Capture the cell that displays the provided text and extract its [X, Y] central coordinate. 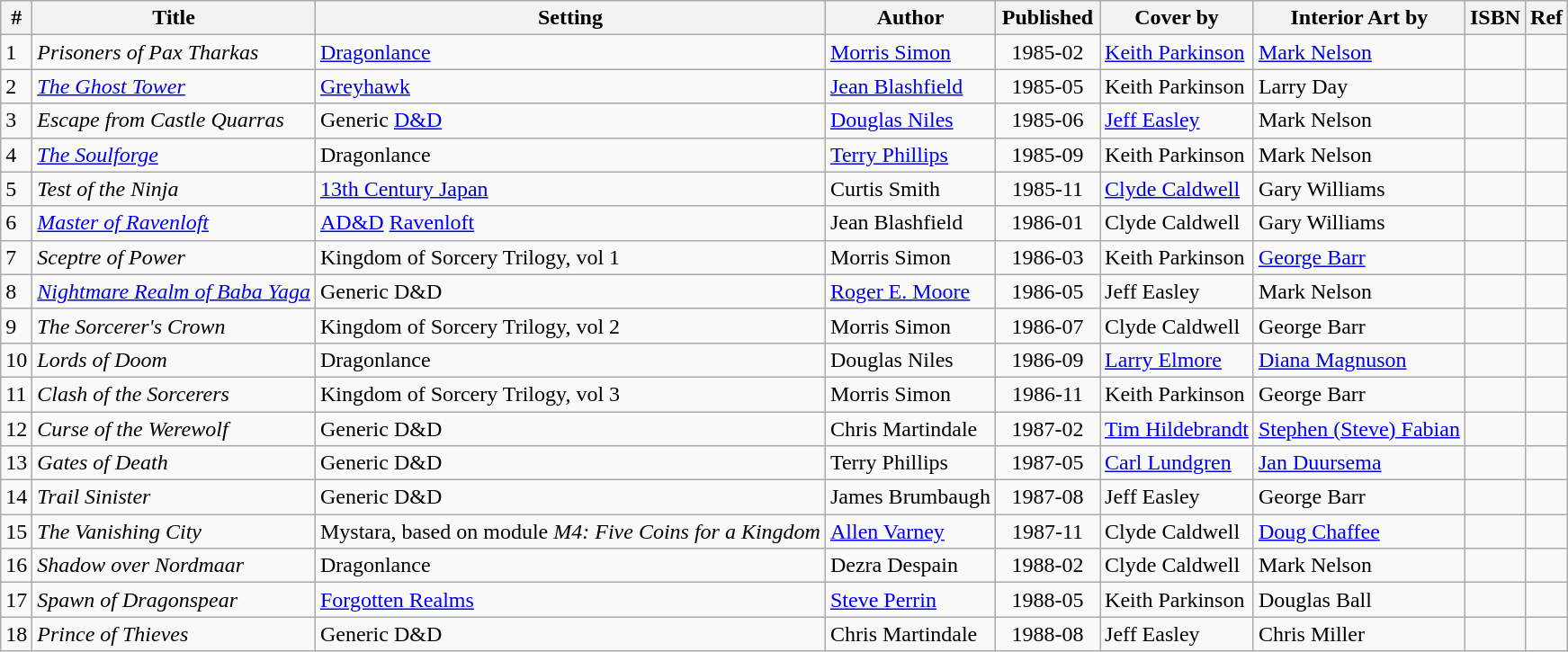
1988-05 [1047, 600]
Sceptre of Power [175, 257]
Clash of the Sorcerers [175, 394]
Roger E. Moore [910, 291]
Steve Perrin [910, 600]
Trail Sinister [175, 497]
Gates of Death [175, 463]
Author [910, 18]
Mystara, based on module M4: Five Coins for a Kingdom [570, 531]
Published [1047, 18]
ISBN [1495, 18]
13th Century Japan [570, 189]
8 [16, 291]
1987-11 [1047, 531]
1987-02 [1047, 429]
1987-08 [1047, 497]
The Ghost Tower [175, 86]
Lords of Doom [175, 360]
7 [16, 257]
1986-07 [1047, 326]
Cover by [1177, 18]
Allen Varney [910, 531]
Kingdom of Sorcery Trilogy, vol 3 [570, 394]
1986-09 [1047, 360]
Diana Magnuson [1358, 360]
Master of Ravenloft [175, 223]
Jan Duursema [1358, 463]
Dezra Despain [910, 566]
1987-05 [1047, 463]
4 [16, 155]
6 [16, 223]
Interior Art by [1358, 18]
Spawn of Dragonspear [175, 600]
Shadow over Nordmaar [175, 566]
5 [16, 189]
Ref [1547, 18]
Curtis Smith [910, 189]
1988-08 [1047, 634]
3 [16, 121]
1986-05 [1047, 291]
18 [16, 634]
2 [16, 86]
Curse of the Werewolf [175, 429]
Kingdom of Sorcery Trilogy, vol 2 [570, 326]
Kingdom of Sorcery Trilogy, vol 1 [570, 257]
# [16, 18]
10 [16, 360]
Prisoners of Pax Tharkas [175, 52]
Forgotten Realms [570, 600]
12 [16, 429]
17 [16, 600]
15 [16, 531]
Title [175, 18]
Larry Elmore [1177, 360]
1985-05 [1047, 86]
9 [16, 326]
Douglas Ball [1358, 600]
Prince of Thieves [175, 634]
Stephen (Steve) Fabian [1358, 429]
The Sorcerer's Crown [175, 326]
Doug Chaffee [1358, 531]
1986-01 [1047, 223]
16 [16, 566]
11 [16, 394]
1985-06 [1047, 121]
1985-11 [1047, 189]
1985-09 [1047, 155]
Escape from Castle Quarras [175, 121]
Larry Day [1358, 86]
1986-03 [1047, 257]
1 [16, 52]
Setting [570, 18]
Chris Miller [1358, 634]
Test of the Ninja [175, 189]
14 [16, 497]
Tim Hildebrandt [1177, 429]
Greyhawk [570, 86]
The Soulforge [175, 155]
Carl Lundgren [1177, 463]
AD&D Ravenloft [570, 223]
1986-11 [1047, 394]
1988-02 [1047, 566]
The Vanishing City [175, 531]
Nightmare Realm of Baba Yaga [175, 291]
James Brumbaugh [910, 497]
13 [16, 463]
1985-02 [1047, 52]
